Scan for the cell matching the given text and deliver its [X, Y] coordinate at center. 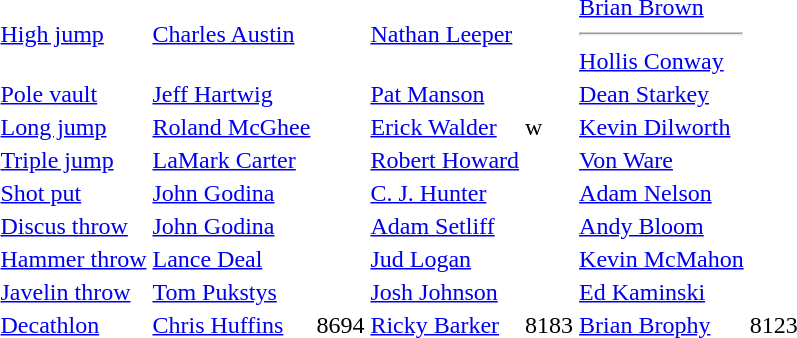
LaMark Carter [232, 160]
Ed Kaminski [662, 292]
Josh Johnson [445, 292]
Tom Pukstys [232, 292]
Jud Logan [445, 259]
Jeff Hartwig [232, 94]
Dean Starkey [662, 94]
C. J. Hunter [445, 193]
Roland McGhee [232, 127]
w [550, 127]
Kevin McMahon [662, 259]
Erick Walder [445, 127]
Andy Bloom [662, 226]
Lance Deal [232, 259]
Adam Nelson [662, 193]
Von Ware [662, 160]
Robert Howard [445, 160]
Pat Manson [445, 94]
Kevin Dilworth [662, 127]
Adam Setliff [445, 226]
